Determine the [X, Y] coordinate at the center of the cell enclosing the given text.  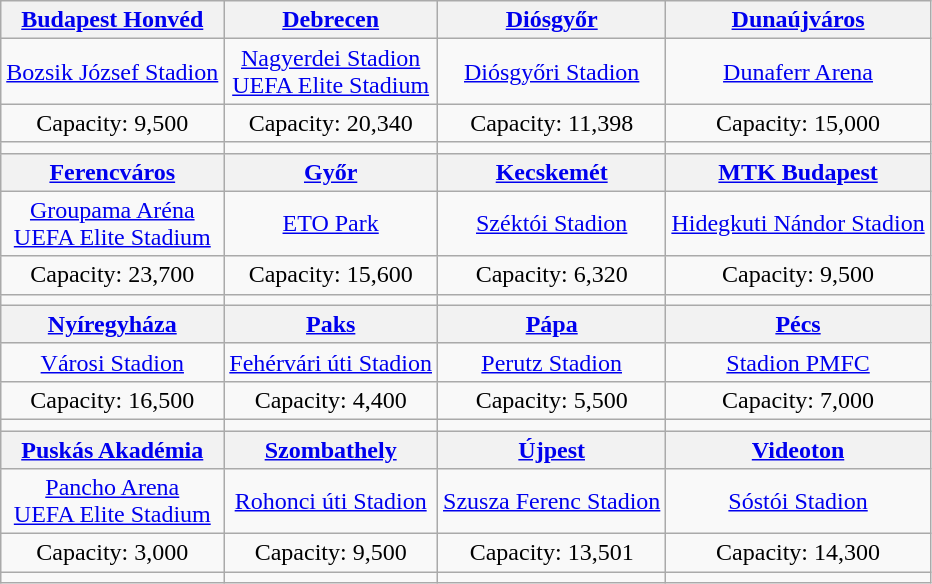
Dunaújváros [798, 20]
Szombathely [331, 449]
Hidegkuti Nándor Stadion [798, 224]
Diósgyőr [552, 20]
Capacity: 7,000 [798, 400]
Capacity: 15,000 [798, 123]
Capacity: 14,300 [798, 553]
Pápa [552, 324]
Nagyerdei Stadion UEFA Elite Stadium [331, 72]
ETO Park [331, 224]
Rohonci úti Stadion [331, 502]
Pécs [798, 324]
Diósgyőri Stadion [552, 72]
Kecskemét [552, 172]
Capacity: 20,340 [331, 123]
Groupama Aréna UEFA Elite Stadium [112, 224]
Fehérvári úti Stadion [331, 362]
Capacity: 16,500 [112, 400]
Szusza Ferenc Stadion [552, 502]
MTK Budapest [798, 172]
Puskás Akadémia [112, 449]
Dunaferr Arena [798, 72]
Széktói Stadion [552, 224]
Győr [331, 172]
Capacity: 13,501 [552, 553]
Újpest [552, 449]
Ferencváros [112, 172]
Paks [331, 324]
Capacity: 5,500 [552, 400]
Capacity: 23,700 [112, 275]
Budapest Honvéd [112, 20]
Stadion PMFC [798, 362]
Capacity: 4,400 [331, 400]
Bozsik József Stadion [112, 72]
Videoton [798, 449]
Sóstói Stadion [798, 502]
Capacity: 15,600 [331, 275]
Capacity: 11,398 [552, 123]
Capacity: 3,000 [112, 553]
Pancho Arena UEFA Elite Stadium [112, 502]
Capacity: 6,320 [552, 275]
Debrecen [331, 20]
Városi Stadion [112, 362]
Perutz Stadion [552, 362]
Nyíregyháza [112, 324]
